Find where the given text appears and provide that cell's center as [x, y] coordinate. 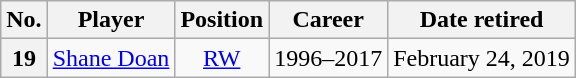
No. [24, 20]
Career [328, 20]
RW [222, 58]
Position [222, 20]
February 24, 2019 [482, 58]
Player [111, 20]
19 [24, 58]
Date retired [482, 20]
Shane Doan [111, 58]
1996–2017 [328, 58]
